Find where the given text appears and provide that cell's center as (X, Y) coordinate. 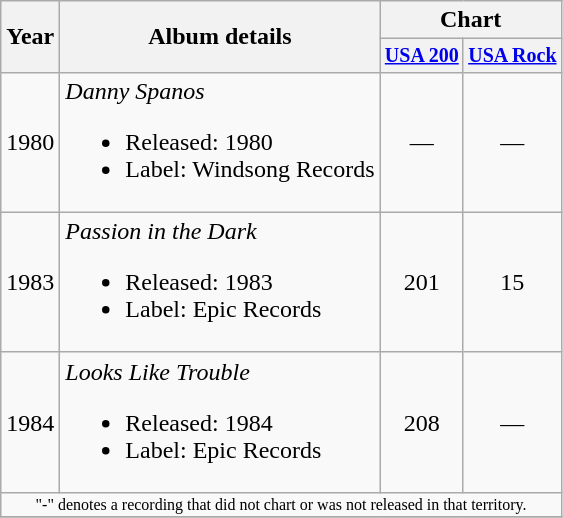
Album details (220, 37)
Chart (470, 20)
1984 (30, 422)
1980 (30, 142)
USA 200 (422, 56)
15 (512, 282)
1983 (30, 282)
Danny Spanos Released: 1980Label: Windsong Records (220, 142)
Year (30, 37)
"-" denotes a recording that did not chart or was not released in that territory. (282, 504)
201 (422, 282)
Looks Like TroubleReleased: 1984Label: Epic Records (220, 422)
208 (422, 422)
Passion in the DarkReleased: 1983Label: Epic Records (220, 282)
USA Rock (512, 56)
